Find where the given text appears and provide that cell's center as [X, Y] coordinate. 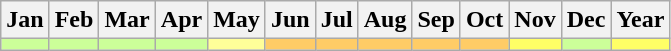
Jul [336, 20]
Mar [127, 20]
Oct [484, 20]
Sep [436, 20]
Jan [25, 20]
Nov [535, 20]
Year [640, 20]
Apr [181, 20]
Aug [385, 20]
Dec [586, 20]
May [237, 20]
Feb [74, 20]
Jun [290, 20]
